Capture the cell that displays the provided text and extract its [X, Y] central coordinate. 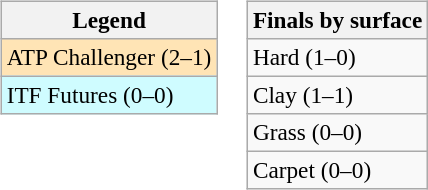
Grass (0–0) [337, 133]
ATP Challenger (2–1) [108, 57]
Legend [108, 20]
ITF Futures (0–0) [108, 95]
Clay (1–1) [337, 95]
Finals by surface [337, 20]
Carpet (0–0) [337, 171]
Hard (1–0) [337, 57]
